Identify which cell holds the provided text, then report its (x, y) central coordinate. 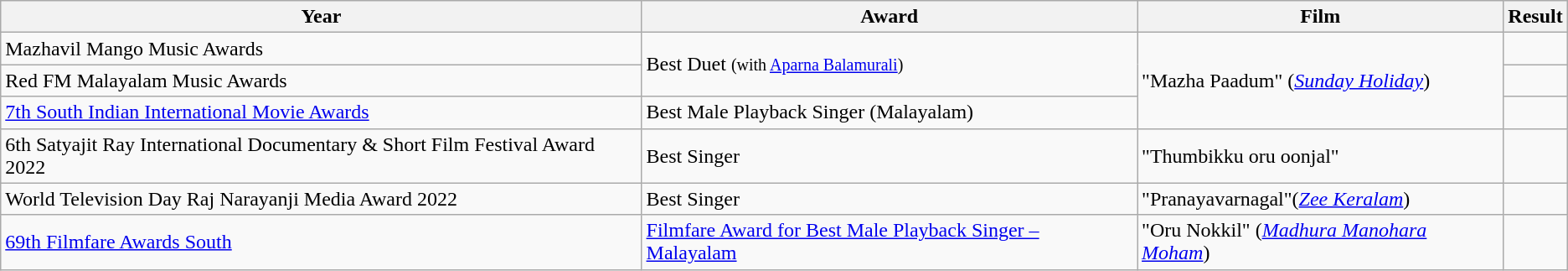
World Television Day Raj Narayanji Media Award 2022 (322, 199)
"Mazha Paadum" (Sunday Holiday) (1320, 81)
"Thumbikku oru oonjal" (1320, 156)
Red FM Malayalam Music Awards (322, 81)
Result (1535, 17)
Year (322, 17)
Award (890, 17)
Mazhavil Mango Music Awards (322, 49)
Filmfare Award for Best Male Playback Singer – Malayalam (890, 242)
6th Satyajit Ray International Documentary & Short Film Festival Award 2022 (322, 156)
"Pranayavarnagal"(Zee Keralam) (1320, 199)
7th South Indian International Movie Awards (322, 112)
"Oru Nokkil" (Madhura Manohara Moham) (1320, 242)
Film (1320, 17)
Best Duet (with Aparna Balamurali) (890, 65)
Best Male Playback Singer (Malayalam) (890, 112)
69th Filmfare Awards South (322, 242)
